Provide the (X, Y) coordinate of the cell's center where the given text is located.  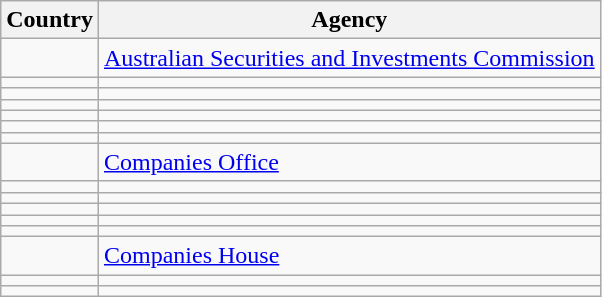
Companies Office (349, 162)
Australian Securities and Investments Commission (349, 58)
Country (50, 20)
Companies House (349, 256)
Agency (349, 20)
